Output the (X, Y) coordinate of the center of the cell containing the given text.  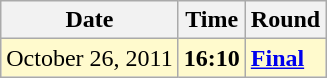
Date (90, 20)
Final (285, 58)
October 26, 2011 (90, 58)
Round (285, 20)
Time (212, 20)
16:10 (212, 58)
